Return (X, Y) of the center of cell containing provided text 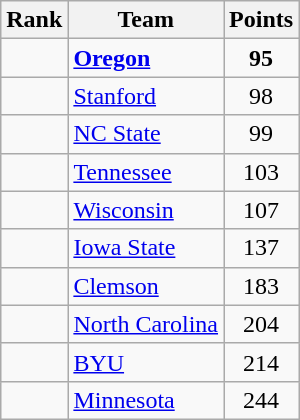
Points (262, 20)
Wisconsin (146, 210)
Team (146, 20)
Stanford (146, 96)
Rank (34, 20)
107 (262, 210)
183 (262, 286)
95 (262, 58)
214 (262, 362)
North Carolina (146, 324)
Oregon (146, 58)
99 (262, 134)
204 (262, 324)
BYU (146, 362)
98 (262, 96)
Tennessee (146, 172)
244 (262, 400)
NC State (146, 134)
103 (262, 172)
Iowa State (146, 248)
137 (262, 248)
Clemson (146, 286)
Minnesota (146, 400)
